Search for the cell housing the specified text and yield its (X, Y) center coordinate. 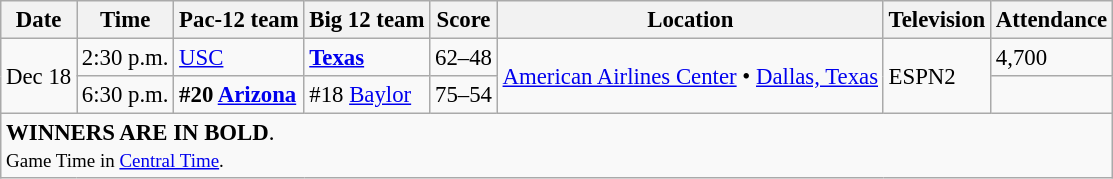
ESPN2 (936, 76)
Location (690, 20)
Television (936, 20)
Time (124, 20)
American Airlines Center • Dallas, Texas (690, 76)
Big 12 team (367, 20)
2:30 p.m. (124, 58)
Pac-12 team (239, 20)
Texas (367, 58)
#18 Baylor (367, 95)
4,700 (1052, 58)
Dec 18 (39, 76)
WINNERS ARE IN BOLD.Game Time in Central Time. (557, 146)
Attendance (1052, 20)
Score (464, 20)
USC (239, 58)
Date (39, 20)
6:30 p.m. (124, 95)
75–54 (464, 95)
#20 Arizona (239, 95)
62–48 (464, 58)
